Output the (x, y) coordinate of the center of the cell containing the given text.  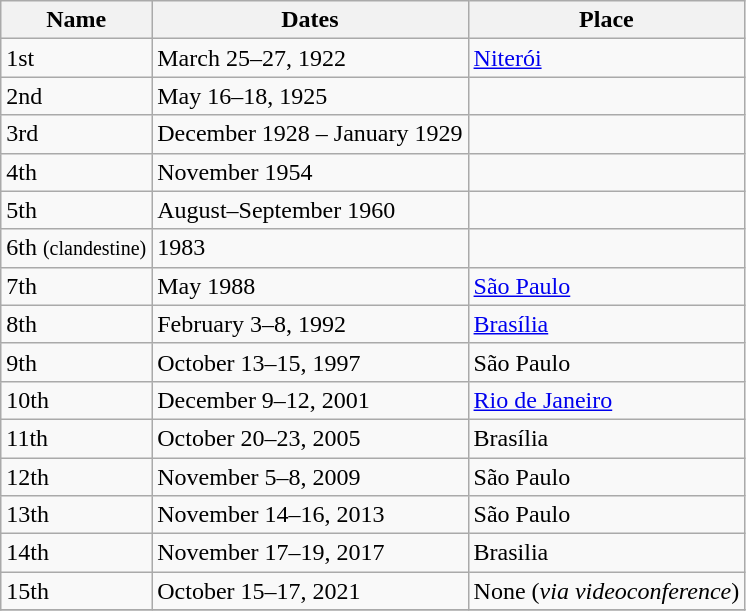
Niterói (606, 58)
3rd (76, 134)
11th (76, 438)
May 1988 (310, 286)
Name (76, 20)
March 25–27, 1922 (310, 58)
Place (606, 20)
2nd (76, 96)
December 1928 – January 1929 (310, 134)
October 15–17, 2021 (310, 591)
6th (clandestine) (76, 248)
1983 (310, 248)
December 9–12, 2001 (310, 400)
October 20–23, 2005 (310, 438)
Rio de Janeiro (606, 400)
14th (76, 553)
15th (76, 591)
4th (76, 172)
5th (76, 210)
10th (76, 400)
7th (76, 286)
November 17–19, 2017 (310, 553)
None (via videoconference) (606, 591)
9th (76, 362)
February 3–8, 1992 (310, 324)
November 5–8, 2009 (310, 477)
November 1954 (310, 172)
May 16–18, 1925 (310, 96)
Dates (310, 20)
8th (76, 324)
12th (76, 477)
Brasilia (606, 553)
13th (76, 515)
October 13–15, 1997 (310, 362)
August–September 1960 (310, 210)
November 14–16, 2013 (310, 515)
1st (76, 58)
